Extract the (X, Y) coordinate from the center of the cell holding the provided text.  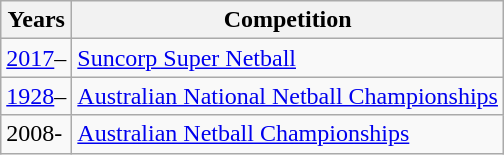
2008- (36, 134)
1928– (36, 96)
Suncorp Super Netball (288, 58)
2017– (36, 58)
Competition (288, 20)
Australian Netball Championships (288, 134)
Australian National Netball Championships (288, 96)
Years (36, 20)
